Identify which cell holds the provided text, then report its (X, Y) central coordinate. 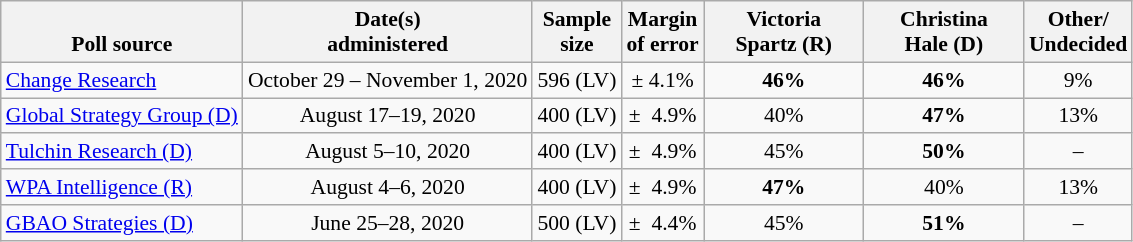
51% (944, 223)
Samplesize (576, 32)
50% (944, 152)
WPA Intelligence (R) (122, 187)
Other/Undecided (1078, 32)
596 (LV) (576, 80)
Victoria Spartz (R) (784, 32)
August 4–6, 2020 (388, 187)
August 17–19, 2020 (388, 116)
Change Research (122, 80)
GBAO Strategies (D) (122, 223)
Marginof error (662, 32)
± 4.1% (662, 80)
Global Strategy Group (D) (122, 116)
October 29 – November 1, 2020 (388, 80)
June 25–28, 2020 (388, 223)
Tulchin Research (D) (122, 152)
August 5–10, 2020 (388, 152)
Poll source (122, 32)
9% (1078, 80)
ChristinaHale (D) (944, 32)
± 4.4% (662, 223)
500 (LV) (576, 223)
Date(s)administered (388, 32)
